Return the (x, y) coordinate for the center point of the cell that contains the specified text.  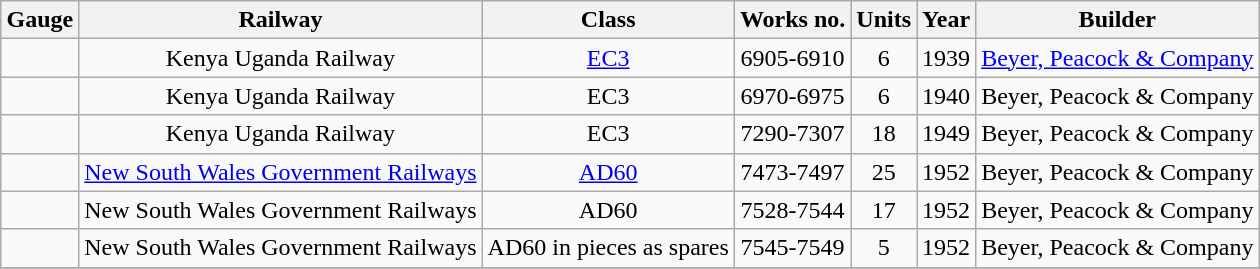
7528-7544 (792, 210)
1949 (946, 134)
1940 (946, 96)
7545-7549 (792, 248)
17 (884, 210)
Units (884, 20)
18 (884, 134)
AD60 in pieces as spares (608, 248)
Gauge (40, 20)
Builder (1118, 20)
7290-7307 (792, 134)
6970-6975 (792, 96)
Works no. (792, 20)
7473-7497 (792, 172)
Year (946, 20)
1939 (946, 58)
6905-6910 (792, 58)
Class (608, 20)
Railway (280, 20)
25 (884, 172)
5 (884, 248)
